From the cell containing the given text, extract its center point as [X, Y] coordinate. 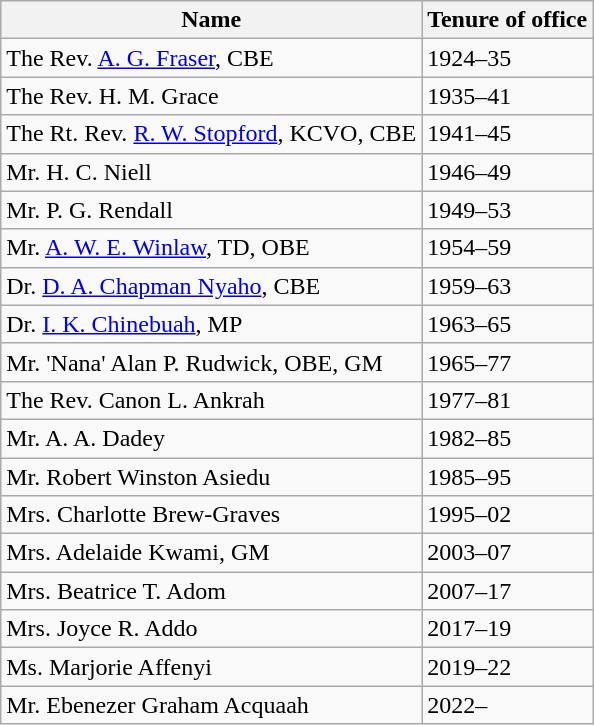
Mr. A. W. E. Winlaw, TD, OBE [212, 248]
1965–77 [508, 362]
Mr. A. A. Dadey [212, 438]
2017–19 [508, 629]
2007–17 [508, 591]
1946–49 [508, 172]
The Rev. A. G. Fraser, CBE [212, 58]
Mr. 'Nana' Alan P. Rudwick, OBE, GM [212, 362]
Mr. Ebenezer Graham Acquaah [212, 705]
Name [212, 20]
Tenure of office [508, 20]
Mr. Robert Winston Asiedu [212, 477]
2019–22 [508, 667]
1977–81 [508, 400]
Mrs. Charlotte Brew-Graves [212, 515]
1982–85 [508, 438]
1924–35 [508, 58]
Mrs. Adelaide Kwami, GM [212, 553]
Dr. I. K. Chinebuah, MP [212, 324]
Mr. P. G. Rendall [212, 210]
Ms. Marjorie Affenyi [212, 667]
1985–95 [508, 477]
1949–53 [508, 210]
1935–41 [508, 96]
The Rev. Canon L. Ankrah [212, 400]
1963–65 [508, 324]
1995–02 [508, 515]
2022– [508, 705]
1941–45 [508, 134]
Dr. D. A. Chapman Nyaho, CBE [212, 286]
2003–07 [508, 553]
The Rt. Rev. R. W. Stopford, KCVO, CBE [212, 134]
Mrs. Beatrice T. Adom [212, 591]
The Rev. H. M. Grace [212, 96]
Mr. H. C. Niell [212, 172]
1954–59 [508, 248]
Mrs. Joyce R. Addo [212, 629]
1959–63 [508, 286]
